Scan for the cell matching the given text and deliver its [X, Y] coordinate at center. 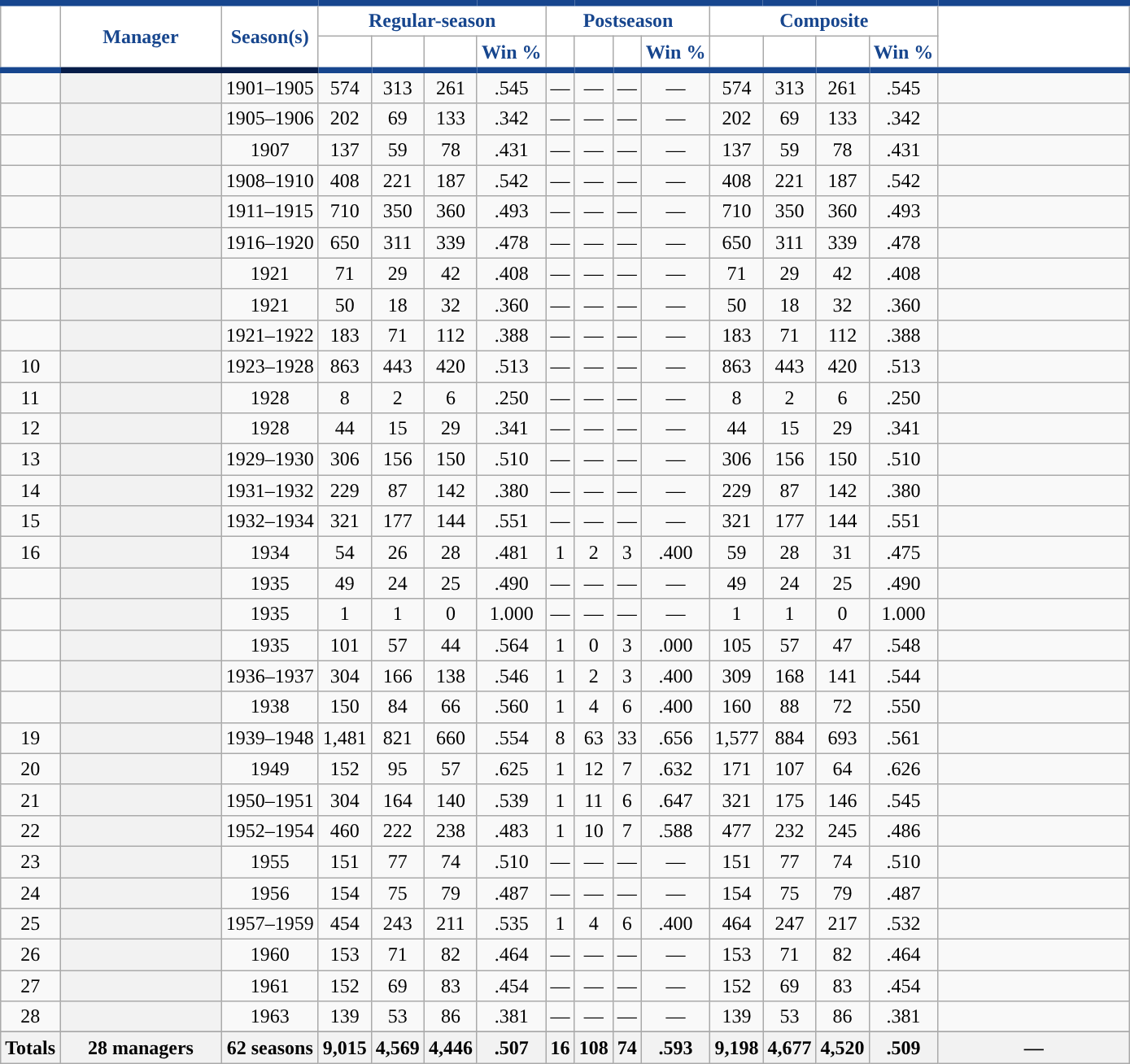
238 [451, 831]
84 [397, 707]
.560 [511, 707]
.561 [903, 738]
140 [451, 800]
166 [397, 676]
1957–1959 [270, 924]
.632 [675, 769]
247 [789, 924]
243 [397, 924]
22 [31, 831]
.483 [511, 831]
107 [789, 769]
141 [843, 676]
47 [843, 645]
.656 [675, 738]
477 [737, 831]
160 [737, 707]
232 [789, 831]
.625 [511, 769]
1911–1915 [270, 211]
454 [345, 924]
Composite [824, 20]
64 [843, 769]
1905–1906 [270, 119]
1961 [270, 986]
66 [451, 707]
101 [345, 645]
821 [397, 738]
1955 [270, 861]
168 [789, 676]
33 [626, 738]
138 [451, 676]
222 [397, 831]
245 [843, 831]
211 [451, 924]
1,577 [737, 738]
4,520 [843, 1048]
21 [31, 800]
54 [345, 552]
13 [31, 460]
9,015 [345, 1048]
309 [737, 676]
1,481 [345, 738]
1932–1934 [270, 521]
Totals [31, 1048]
1956 [270, 892]
4,446 [451, 1048]
.535 [511, 924]
1929–1930 [270, 460]
.532 [903, 924]
.000 [675, 645]
1921–1922 [270, 335]
171 [737, 769]
105 [737, 645]
88 [789, 707]
4,569 [397, 1048]
19 [31, 738]
164 [397, 800]
Manager [142, 37]
1908–1910 [270, 181]
.548 [903, 645]
20 [31, 769]
14 [31, 491]
62 seasons [270, 1048]
1916–1920 [270, 242]
Season(s) [270, 37]
175 [789, 800]
.626 [903, 769]
693 [843, 738]
.588 [675, 831]
1907 [270, 150]
.544 [903, 676]
1936–1937 [270, 676]
1901–1905 [270, 86]
.554 [511, 738]
660 [451, 738]
460 [345, 831]
Regular-season [432, 20]
63 [594, 738]
.486 [903, 831]
.539 [511, 800]
1963 [270, 1017]
108 [594, 1048]
884 [789, 738]
1923–1928 [270, 366]
.593 [675, 1048]
.564 [511, 645]
23 [31, 861]
464 [737, 924]
.509 [903, 1048]
.475 [903, 552]
27 [31, 986]
31 [843, 552]
72 [843, 707]
1952–1954 [270, 831]
4,677 [789, 1048]
1939–1948 [270, 738]
1934 [270, 552]
.507 [511, 1048]
28 managers [142, 1048]
.550 [903, 707]
.481 [511, 552]
217 [843, 924]
1931–1932 [270, 491]
95 [397, 769]
1960 [270, 955]
.546 [511, 676]
1950–1951 [270, 800]
1949 [270, 769]
.647 [675, 800]
1938 [270, 707]
9,198 [737, 1048]
Postseason [628, 20]
146 [843, 800]
